Search for the cell housing the specified text and yield its [x, y] center coordinate. 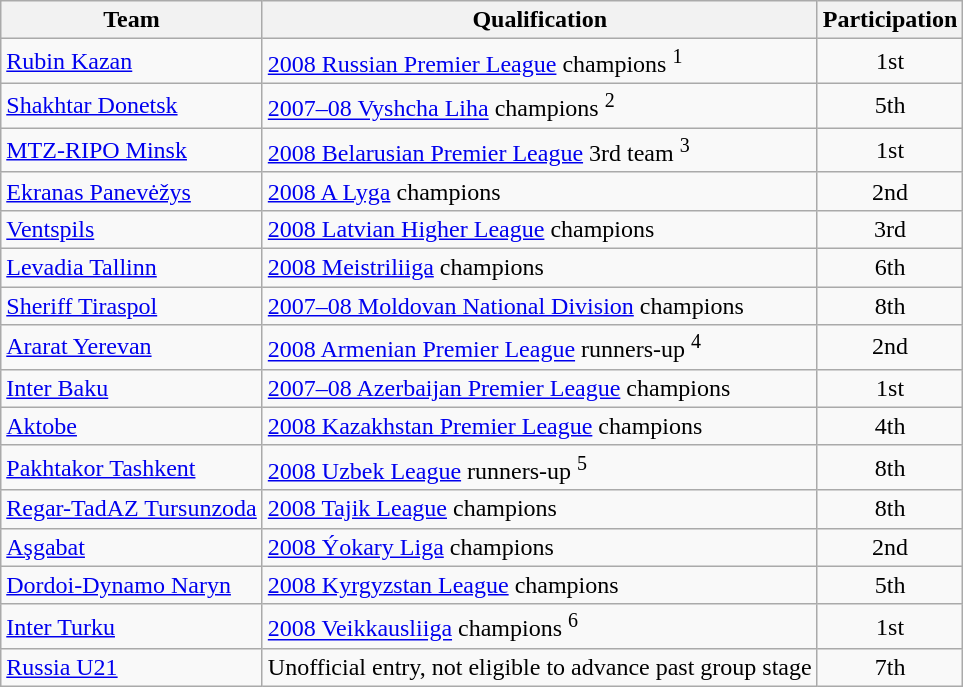
Participation [890, 20]
2008 Meistriliiga champions [540, 268]
Shakhtar Donetsk [132, 106]
2007–08 Azerbaijan Premier League champions [540, 388]
Aşgabat [132, 547]
7th [890, 668]
2008 Latvian Higher League champions [540, 230]
Team [132, 20]
Pakhtakor Tashkent [132, 468]
2008 A Lyga champions [540, 191]
Dordoi-Dynamo Naryn [132, 585]
Inter Baku [132, 388]
2008 Ýokary Liga champions [540, 547]
Aktobe [132, 426]
3rd [890, 230]
4th [890, 426]
Regar-TadAZ Tursunzoda [132, 509]
Rubin Kazan [132, 62]
2007–08 Vyshcha Liha champions 2 [540, 106]
MTZ-RIPO Minsk [132, 150]
2007–08 Moldovan National Division champions [540, 306]
Unofficial entry, not eligible to advance past group stage [540, 668]
2008 Tajik League champions [540, 509]
Ararat Yerevan [132, 348]
2008 Belarusian Premier League 3rd team 3 [540, 150]
Ventspils [132, 230]
Russia U21 [132, 668]
2008 Kazakhstan Premier League champions [540, 426]
Ekranas Panevėžys [132, 191]
2008 Armenian Premier League runners-up 4 [540, 348]
2008 Kyrgyzstan League champions [540, 585]
Sheriff Tiraspol [132, 306]
2008 Uzbek League runners-up 5 [540, 468]
Levadia Tallinn [132, 268]
2008 Russian Premier League champions 1 [540, 62]
Inter Turku [132, 626]
2008 Veikkausliiga champions 6 [540, 626]
6th [890, 268]
Qualification [540, 20]
